Return [x, y] of the center of cell containing provided text 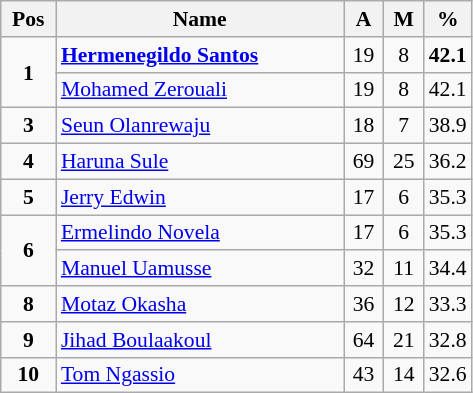
9 [28, 340]
Jihad Boulaakoul [200, 340]
M [404, 19]
A [364, 19]
43 [364, 375]
Motaz Okasha [200, 304]
36.2 [448, 162]
Manuel Uamusse [200, 269]
Seun Olanrewaju [200, 126]
14 [404, 375]
% [448, 19]
69 [364, 162]
38.9 [448, 126]
Mohamed Zerouali [200, 90]
Ermelindo Novela [200, 233]
33.3 [448, 304]
10 [28, 375]
3 [28, 126]
Pos [28, 19]
32.8 [448, 340]
Hermenegildo Santos [200, 55]
4 [28, 162]
5 [28, 197]
21 [404, 340]
Name [200, 19]
32.6 [448, 375]
64 [364, 340]
25 [404, 162]
7 [404, 126]
12 [404, 304]
11 [404, 269]
Haruna Sule [200, 162]
Jerry Edwin [200, 197]
1 [28, 72]
18 [364, 126]
36 [364, 304]
34.4 [448, 269]
32 [364, 269]
Tom Ngassio [200, 375]
